Capture the cell that displays the provided text and extract its [x, y] central coordinate. 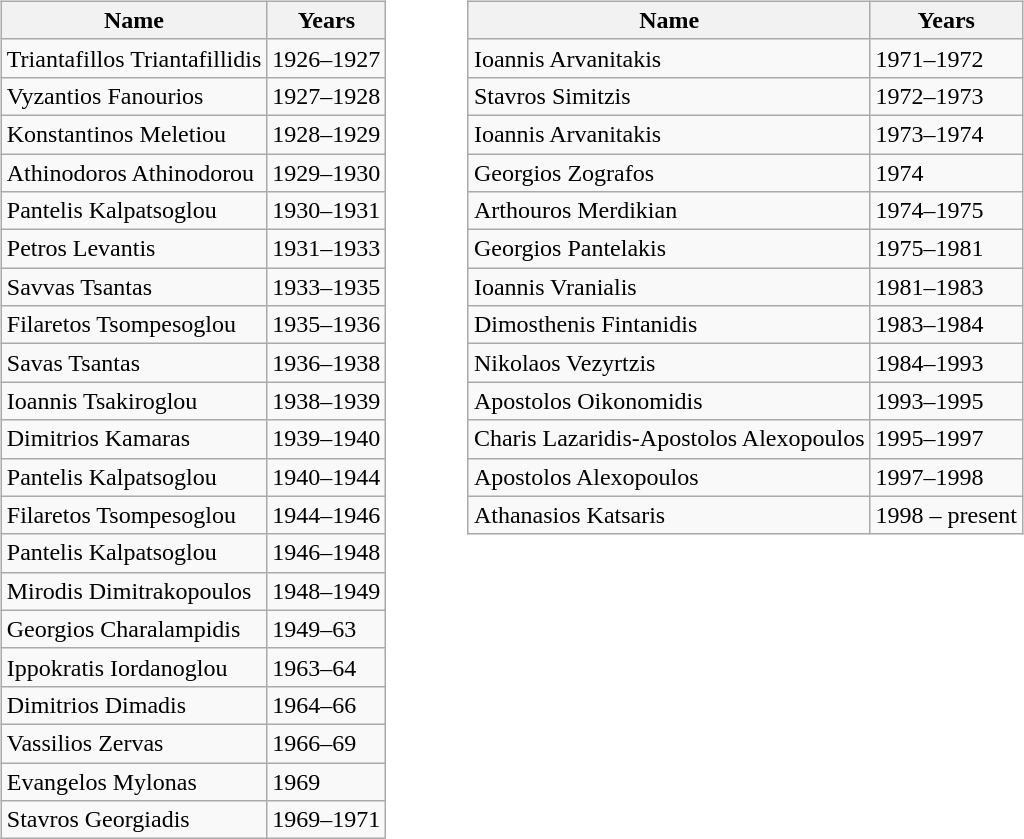
1974–1975 [946, 211]
1933–1935 [326, 287]
Apostolos Alexopoulos [669, 477]
1929–1930 [326, 173]
1927–1928 [326, 96]
1984–1993 [946, 363]
1969–1971 [326, 820]
Stavros Simitzis [669, 96]
Arthouros Merdikian [669, 211]
1972–1973 [946, 96]
Ioannis Vranialis [669, 287]
1926–1927 [326, 58]
1998 – present [946, 515]
1928–1929 [326, 134]
1974 [946, 173]
1969 [326, 781]
1931–1933 [326, 249]
Dimitrios Dimadis [134, 705]
Dimitrios Kamaras [134, 439]
1993–1995 [946, 401]
1939–1940 [326, 439]
Evangelos Mylonas [134, 781]
Savas Tsantas [134, 363]
Georgios Pantelakis [669, 249]
Apostolos Oikonomidis [669, 401]
1983–1984 [946, 325]
1946–1948 [326, 553]
1936–1938 [326, 363]
Vyzantios Fanourios [134, 96]
Dimosthenis Fintanidis [669, 325]
Mirodis Dimitrakopoulos [134, 591]
Petros Levantis [134, 249]
1948–1949 [326, 591]
Georgios Zografos [669, 173]
1963–64 [326, 667]
Stavros Georgiadis [134, 820]
1981–1983 [946, 287]
Ioannis Tsakiroglou [134, 401]
1975–1981 [946, 249]
Georgios Charalampidis [134, 629]
Charis Lazaridis-Apostolos Alexopoulos [669, 439]
Athinodoros Athinodorou [134, 173]
1944–1946 [326, 515]
1964–66 [326, 705]
Ippokratis Iordanoglou [134, 667]
Savvas Tsantas [134, 287]
1940–1944 [326, 477]
1930–1931 [326, 211]
1973–1974 [946, 134]
1997–1998 [946, 477]
1935–1936 [326, 325]
1971–1972 [946, 58]
1949–63 [326, 629]
Triantafillos Triantafillidis [134, 58]
1995–1997 [946, 439]
Vassilios Zervas [134, 743]
Nikolaos Vezyrtzis [669, 363]
1966–69 [326, 743]
Konstantinos Meletiou [134, 134]
1938–1939 [326, 401]
Athanasios Katsaris [669, 515]
